Locate the cell with the specified text and output its [X, Y] center coordinate. 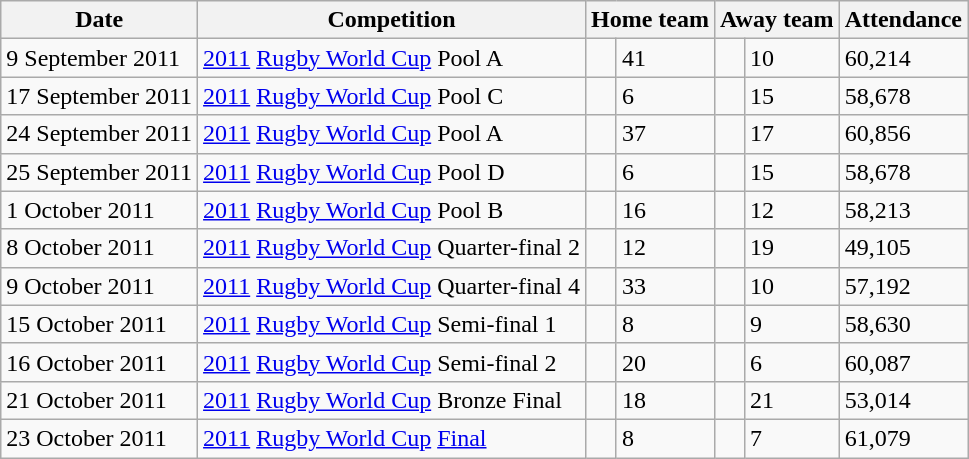
15 October 2011 [100, 324]
53,014 [903, 400]
2011 Rugby World Cup Semi-final 2 [392, 362]
60,087 [903, 362]
9 [792, 324]
24 September 2011 [100, 134]
21 October 2011 [100, 400]
9 October 2011 [100, 286]
20 [665, 362]
2011 Rugby World Cup Final [392, 438]
18 [665, 400]
16 [665, 210]
8 October 2011 [100, 248]
58,630 [903, 324]
23 October 2011 [100, 438]
61,079 [903, 438]
19 [792, 248]
2011 Rugby World Cup Semi-final 1 [392, 324]
16 October 2011 [100, 362]
60,214 [903, 58]
21 [792, 400]
2011 Rugby World Cup Pool C [392, 96]
58,213 [903, 210]
7 [792, 438]
2011 Rugby World Cup Quarter-final 4 [392, 286]
25 September 2011 [100, 172]
Away team [778, 20]
2011 Rugby World Cup Quarter-final 2 [392, 248]
2011 Rugby World Cup Pool B [392, 210]
Attendance [903, 20]
49,105 [903, 248]
Home team [650, 20]
33 [665, 286]
17 [792, 134]
2011 Rugby World Cup Pool D [392, 172]
60,856 [903, 134]
9 September 2011 [100, 58]
Date [100, 20]
17 September 2011 [100, 96]
1 October 2011 [100, 210]
41 [665, 58]
Competition [392, 20]
57,192 [903, 286]
2011 Rugby World Cup Bronze Final [392, 400]
37 [665, 134]
